Locate the cell with the specified text and output its [x, y] center coordinate. 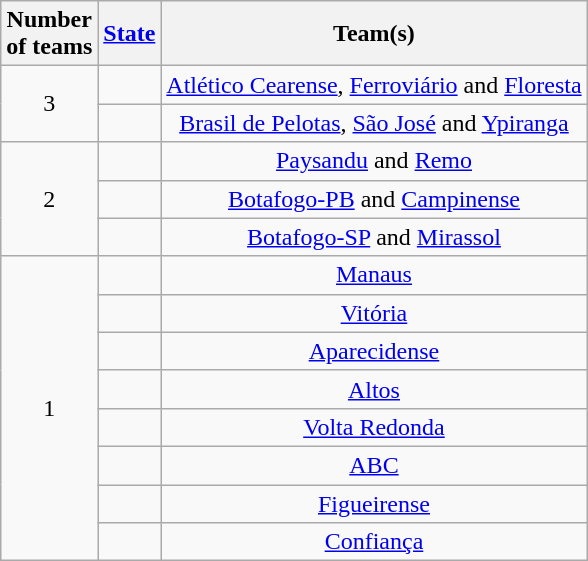
Botafogo-SP and Mirassol [374, 237]
2 [50, 199]
Confiança [374, 542]
Paysandu and Remo [374, 161]
Brasil de Pelotas, São José and Ypiranga [374, 123]
Altos [374, 389]
State [130, 34]
Team(s) [374, 34]
1 [50, 408]
Aparecidense [374, 351]
Atlético Cearense, Ferroviário and Floresta [374, 85]
ABC [374, 465]
Volta Redonda [374, 427]
Manaus [374, 275]
Numberof teams [50, 34]
3 [50, 104]
Botafogo-PB and Campinense [374, 199]
Vitória [374, 313]
Figueirense [374, 503]
